Provide the [x, y] coordinate of the cell's center where the given text is located.  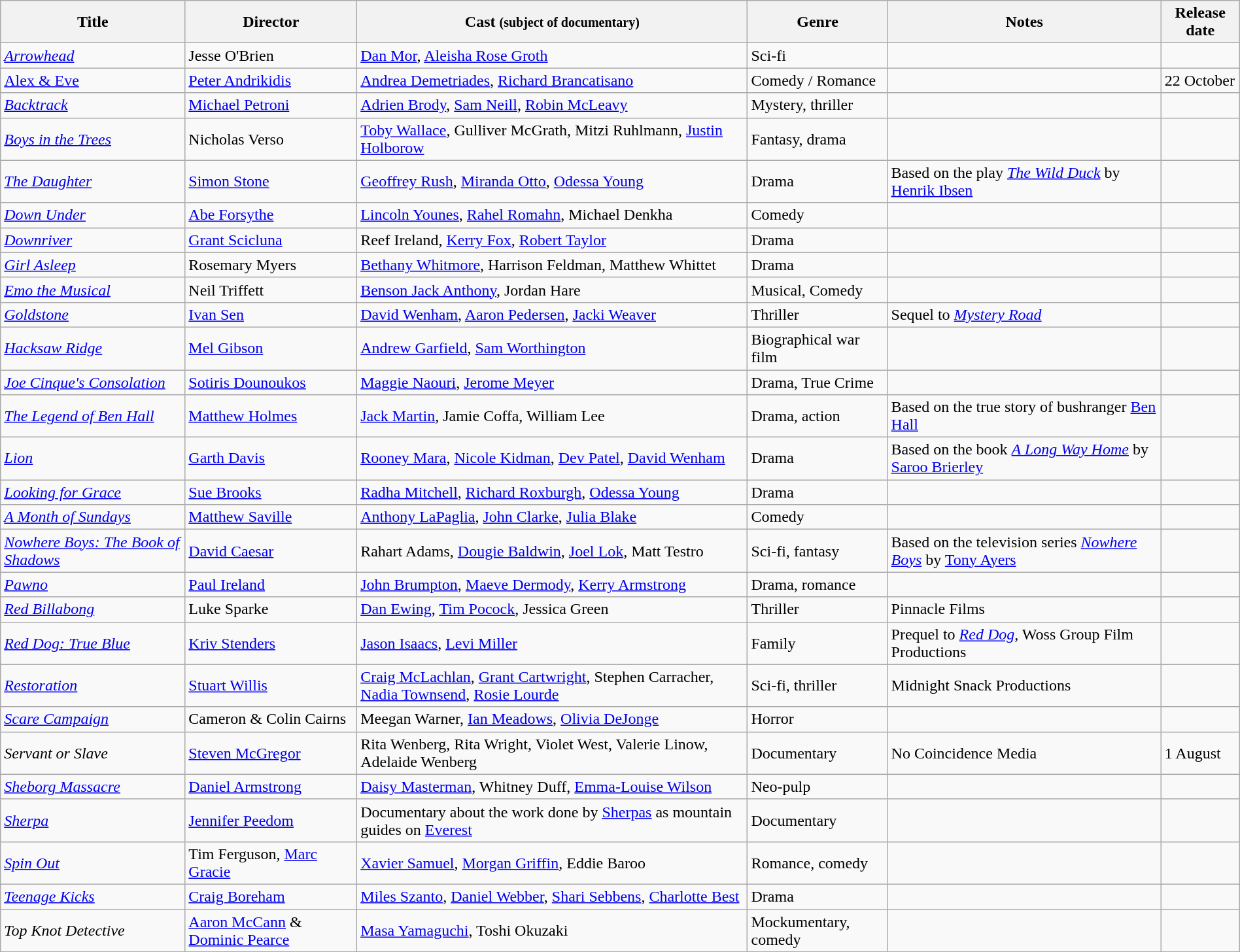
Matthew Saville [271, 517]
Mockumentary, comedy [818, 930]
Boys in the Trees [93, 139]
Sherpa [93, 820]
Geoffrey Rush, Miranda Otto, Odessa Young [552, 182]
Dan Mor, Aleisha Rose Groth [552, 56]
Notes [1024, 22]
The Legend of Ben Hall [93, 416]
Rahart Adams, Dougie Baldwin, Joel Lok, Matt Testro [552, 551]
Alex & Eve [93, 80]
The Daughter [93, 182]
Andrea Demetriades, Richard Brancatisano [552, 80]
David Caesar [271, 551]
Bethany Whitmore, Harrison Feldman, Matthew Whittet [552, 265]
Spin Out [93, 863]
Fantasy, drama [818, 139]
Girl Asleep [93, 265]
Documentary about the work done by Sherpas as mountain guides on Everest [552, 820]
Kriv Stenders [271, 643]
Anthony LaPaglia, John Clarke, Julia Blake [552, 517]
Based on the television series Nowhere Boys by Tony Ayers [1024, 551]
Backtrack [93, 105]
Director [271, 22]
Goldstone [93, 314]
Jennifer Peedom [271, 820]
Title [93, 22]
Down Under [93, 215]
Emo the Musical [93, 290]
Pawno [93, 585]
Craig Boreham [271, 896]
Rita Wenberg, Rita Wright, Violet West, Valerie Linow, Adelaide Wenberg [552, 753]
Top Knot Detective [93, 930]
Arrowhead [93, 56]
Sotiris Dounoukos [271, 382]
Andrew Garfield, Sam Worthington [552, 348]
Nicholas Verso [271, 139]
22 October [1200, 80]
Looking for Grace [93, 492]
Luke Sparke [271, 609]
Joe Cinque's Consolation [93, 382]
Toby Wallace, Gulliver McGrath, Mitzi Ruhlmann, Justin Holborow [552, 139]
John Brumpton, Maeve Dermody, Kerry Armstrong [552, 585]
Prequel to Red Dog, Woss Group Film Productions [1024, 643]
Dan Ewing, Tim Pocock, Jessica Green [552, 609]
Simon Stone [271, 182]
Cameron & Colin Cairns [271, 719]
Genre [818, 22]
Rosemary Myers [271, 265]
Peter Andrikidis [271, 80]
Masa Yamaguchi, Toshi Okuzaki [552, 930]
Lincoln Younes, Rahel Romahn, Michael Denkha [552, 215]
Rooney Mara, Nicole Kidman, Dev Patel, David Wenham [552, 459]
Xavier Samuel, Morgan Griffin, Eddie Baroo [552, 863]
Sci-fi, thriller [818, 685]
Benson Jack Anthony, Jordan Hare [552, 290]
Adrien Brody, Sam Neill, Robin McLeavy [552, 105]
Stuart Willis [271, 685]
Sheborg Massacre [93, 787]
Servant or Slave [93, 753]
Family [818, 643]
Red Dog: True Blue [93, 643]
Neil Triffett [271, 290]
Abe Forsythe [271, 215]
Sci-fi [818, 56]
Cast (subject of documentary) [552, 22]
Grant Scicluna [271, 240]
Drama, True Crime [818, 382]
Sci-fi, fantasy [818, 551]
Scare Campaign [93, 719]
Jack Martin, Jamie Coffa, William Lee [552, 416]
Steven McGregor [271, 753]
Romance, comedy [818, 863]
Paul Ireland [271, 585]
A Month of Sundays [93, 517]
Red Billabong [93, 609]
Based on the play The Wild Duck by Henrik Ibsen [1024, 182]
Mel Gibson [271, 348]
Meegan Warner, Ian Meadows, Olivia DeJonge [552, 719]
Garth Davis [271, 459]
Musical, Comedy [818, 290]
Matthew Holmes [271, 416]
Drama, romance [818, 585]
Maggie Naouri, Jerome Meyer [552, 382]
Sue Brooks [271, 492]
Radha Mitchell, Richard Roxburgh, Odessa Young [552, 492]
Lion [93, 459]
Based on the true story of bushranger Ben Hall [1024, 416]
Daniel Armstrong [271, 787]
Sequel to Mystery Road [1024, 314]
Downriver [93, 240]
Teenage Kicks [93, 896]
Jason Isaacs, Levi Miller [552, 643]
Miles Szanto, Daniel Webber, Shari Sebbens, Charlotte Best [552, 896]
Restoration [93, 685]
Comedy / Romance [818, 80]
Pinnacle Films [1024, 609]
Midnight Snack Productions [1024, 685]
Release date [1200, 22]
Aaron McCann & Dominic Pearce [271, 930]
Neo-pulp [818, 787]
Tim Ferguson, Marc Gracie [271, 863]
Ivan Sen [271, 314]
No Coincidence Media [1024, 753]
Craig McLachlan, Grant Cartwright, Stephen Carracher, Nadia Townsend, Rosie Lourde [552, 685]
Michael Petroni [271, 105]
Horror [818, 719]
Biographical war film [818, 348]
Hacksaw Ridge [93, 348]
Mystery, thriller [818, 105]
Based on the book A Long Way Home by Saroo Brierley [1024, 459]
Jesse O'Brien [271, 56]
Nowhere Boys: The Book of Shadows [93, 551]
Drama, action [818, 416]
Reef Ireland, Kerry Fox, Robert Taylor [552, 240]
Daisy Masterman, Whitney Duff, Emma-Louise Wilson [552, 787]
David Wenham, Aaron Pedersen, Jacki Weaver [552, 314]
1 August [1200, 753]
